Output the (x, y) coordinate of the center of the cell containing the given text.  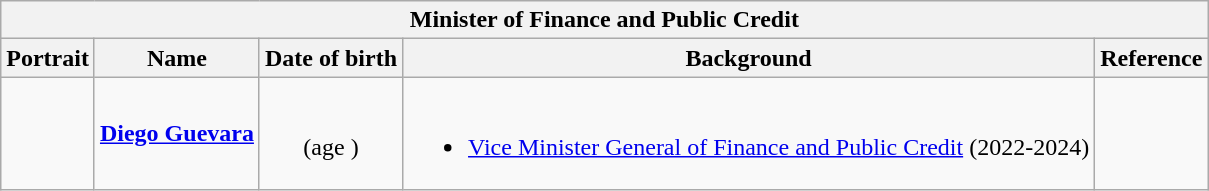
Name (176, 58)
Diego Guevara (176, 134)
Portrait (48, 58)
Reference (1152, 58)
(age ) (330, 134)
Vice Minister General of Finance and Public Credit (2022-2024) (749, 134)
Minister of Finance and Public Credit (604, 20)
Date of birth (330, 58)
Background (749, 58)
